Pinpoint the cell where the given text exists, returning its [x, y] midpoint coordinate. 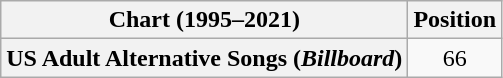
US Adult Alternative Songs (Billboard) [204, 58]
Position [455, 20]
Chart (1995–2021) [204, 20]
66 [455, 58]
